Locate the cell with the specified text and output its (X, Y) center coordinate. 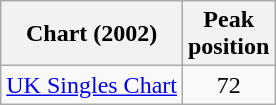
Peakposition (228, 34)
UK Singles Chart (92, 85)
72 (228, 85)
Chart (2002) (92, 34)
